Return the (X, Y) coordinate for the center point of the cell that contains the specified text.  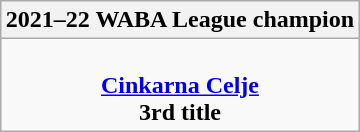
2021–22 WABA League champion (180, 20)
Cinkarna Celje3rd title (180, 85)
